Identify which cell holds the provided text, then report its (x, y) central coordinate. 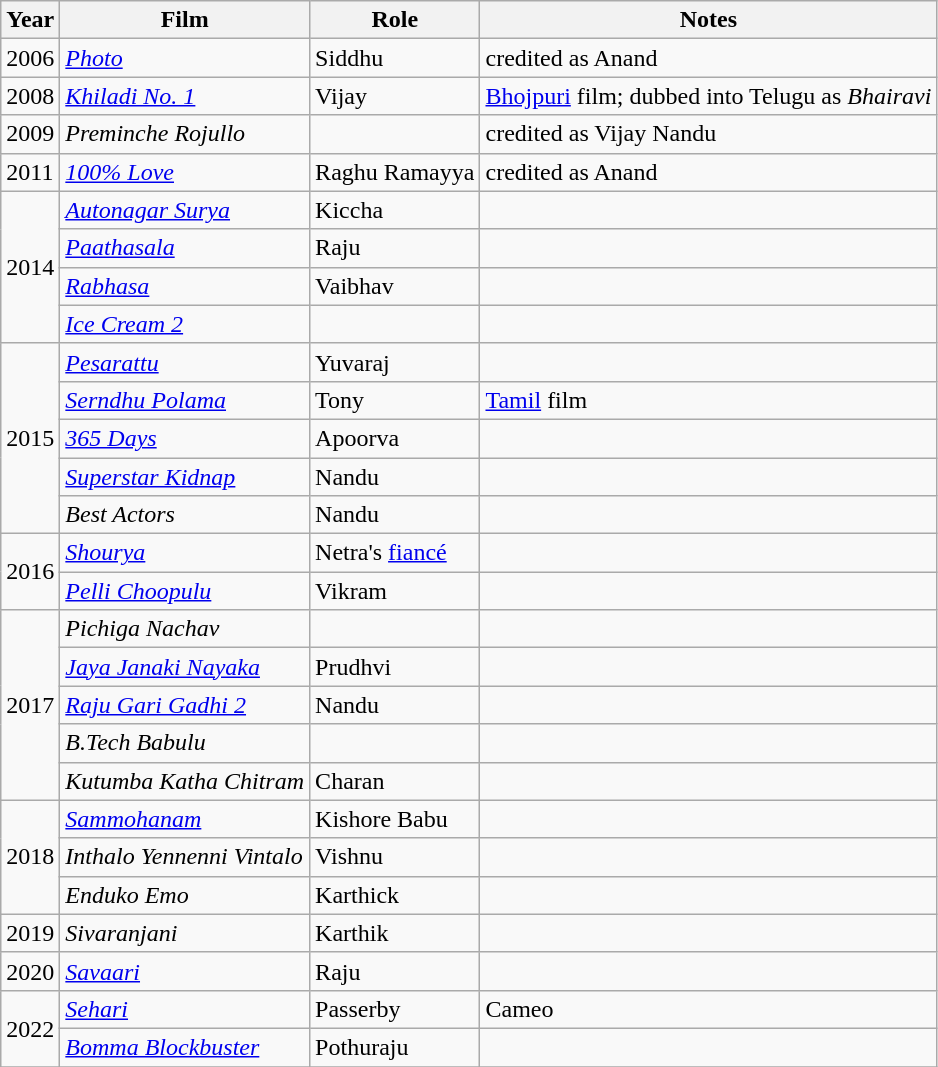
2011 (30, 172)
Year (30, 20)
Netra's fiancé (395, 553)
Karthick (395, 895)
Autonagar Surya (185, 210)
Sammohanam (185, 819)
Passerby (395, 1009)
Vaibhav (395, 286)
Enduko Emo (185, 895)
Role (395, 20)
Tamil film (708, 400)
Pichiga Nachav (185, 629)
Sivaranjani (185, 933)
credited as Vijay Nandu (708, 134)
100% Love (185, 172)
Vishnu (395, 857)
Vijay (395, 96)
Kiccha (395, 210)
Yuvaraj (395, 362)
Pothuraju (395, 1047)
2008 (30, 96)
2017 (30, 705)
Pelli Choopulu (185, 591)
Pesarattu (185, 362)
Prudhvi (395, 667)
Film (185, 20)
Paathasala (185, 248)
Ice Cream 2 (185, 324)
2020 (30, 971)
Rabhasa (185, 286)
Raju Gari Gadhi 2 (185, 705)
Shourya (185, 553)
Preminche Rojullo (185, 134)
Kishore Babu (395, 819)
Vikram (395, 591)
Bhojpuri film; dubbed into Telugu as Bhairavi (708, 96)
2015 (30, 438)
2019 (30, 933)
Tony (395, 400)
2018 (30, 857)
Khiladi No. 1 (185, 96)
Kutumba Katha Chitram (185, 781)
Jaya Janaki Nayaka (185, 667)
2022 (30, 1028)
2016 (30, 572)
Cameo (708, 1009)
2009 (30, 134)
Notes (708, 20)
365 Days (185, 438)
Savaari (185, 971)
Sehari (185, 1009)
Bomma Blockbuster (185, 1047)
Best Actors (185, 515)
Photo (185, 58)
Karthik (395, 933)
Superstar Kidnap (185, 477)
2014 (30, 267)
Charan (395, 781)
2006 (30, 58)
Apoorva (395, 438)
B.Tech Babulu (185, 743)
Raghu Ramayya (395, 172)
Inthalo Yennenni Vintalo (185, 857)
Serndhu Polama (185, 400)
Siddhu (395, 58)
